Extract the (x, y) coordinate from the center of the cell holding the provided text.  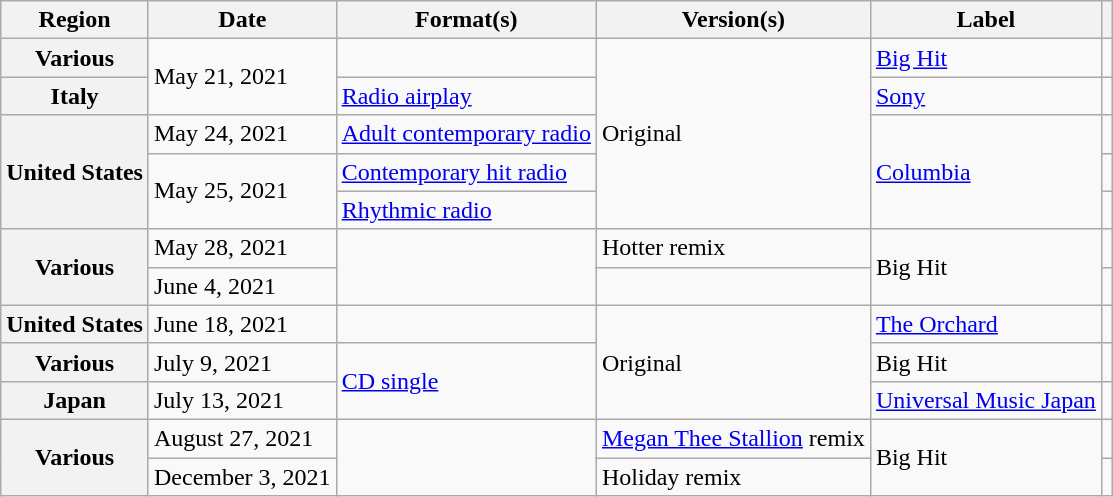
Version(s) (733, 20)
Radio airplay (466, 96)
Rhythmic radio (466, 210)
May 21, 2021 (242, 77)
Format(s) (466, 20)
Universal Music Japan (986, 400)
Columbia (986, 172)
May 28, 2021 (242, 248)
December 3, 2021 (242, 477)
CD single (466, 381)
Italy (75, 96)
Contemporary hit radio (466, 172)
June 4, 2021 (242, 286)
The Orchard (986, 324)
May 24, 2021 (242, 134)
Sony (986, 96)
Holiday remix (733, 477)
July 9, 2021 (242, 362)
Hotter remix (733, 248)
August 27, 2021 (242, 438)
July 13, 2021 (242, 400)
Label (986, 20)
Region (75, 20)
Adult contemporary radio (466, 134)
Date (242, 20)
Japan (75, 400)
June 18, 2021 (242, 324)
May 25, 2021 (242, 191)
Megan Thee Stallion remix (733, 438)
